Scan for the cell matching the given text and deliver its (X, Y) coordinate at center. 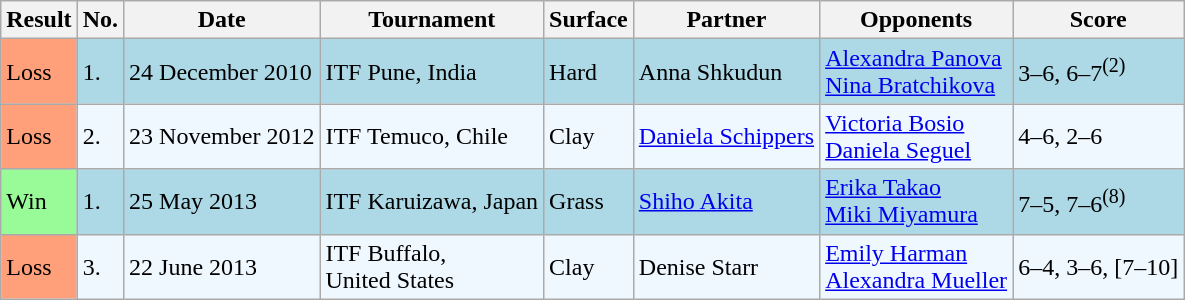
ITF Temuco, Chile (432, 136)
ITF Pune, India (432, 72)
3–6, 6–7(2) (1098, 72)
2. (100, 136)
6–4, 3–6, [7–10] (1098, 266)
Partner (726, 20)
7–5, 7–6(8) (1098, 202)
25 May 2013 (222, 202)
Denise Starr (726, 266)
No. (100, 20)
Erika Takao Miki Miyamura (916, 202)
22 June 2013 (222, 266)
Alexandra Panova Nina Bratchikova (916, 72)
Result (39, 20)
ITF Buffalo, United States (432, 266)
3. (100, 266)
ITF Karuizawa, Japan (432, 202)
Opponents (916, 20)
Hard (589, 72)
Win (39, 202)
Score (1098, 20)
24 December 2010 (222, 72)
Tournament (432, 20)
Anna Shkudun (726, 72)
Grass (589, 202)
Daniela Schippers (726, 136)
4–6, 2–6 (1098, 136)
Date (222, 20)
23 November 2012 (222, 136)
Shiho Akita (726, 202)
Victoria Bosio Daniela Seguel (916, 136)
Surface (589, 20)
Emily Harman Alexandra Mueller (916, 266)
